Find where the given text appears and provide that cell's center as [x, y] coordinate. 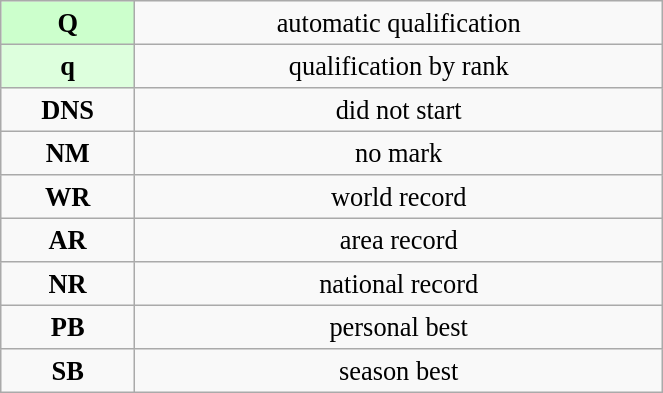
q [68, 66]
no mark [399, 153]
did not start [399, 109]
DNS [68, 109]
AR [68, 240]
area record [399, 240]
Q [68, 22]
automatic qualification [399, 22]
national record [399, 284]
world record [399, 197]
WR [68, 197]
NM [68, 153]
qualification by rank [399, 66]
personal best [399, 327]
SB [68, 371]
NR [68, 284]
season best [399, 371]
PB [68, 327]
